Determine the [x, y] coordinate at the center of the cell enclosing the given text.  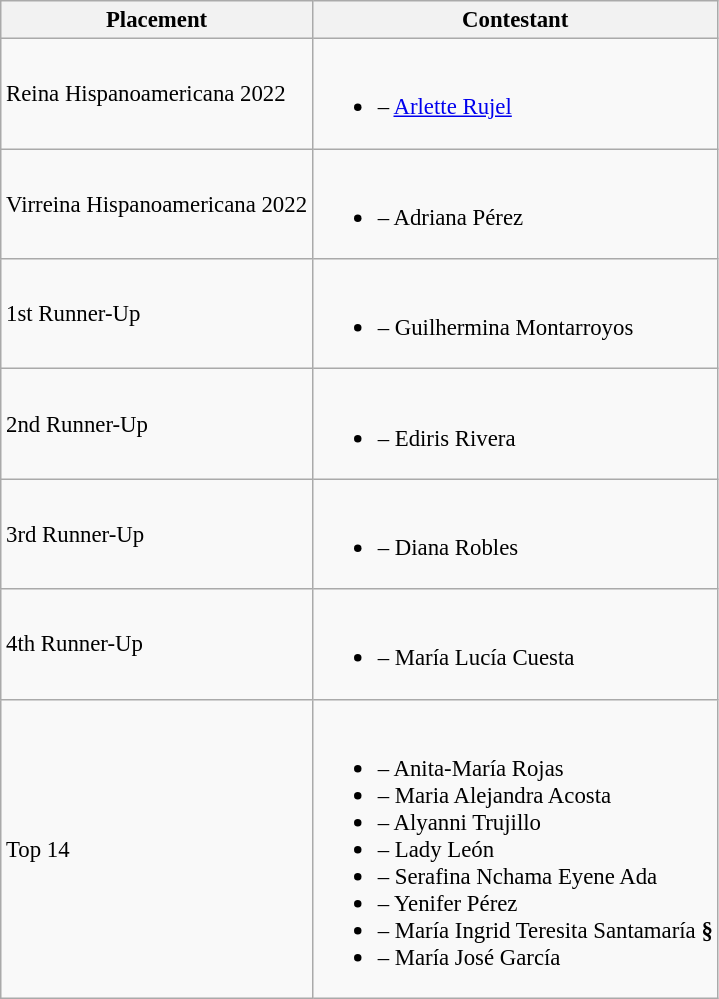
4th Runner-Up [157, 644]
– Arlette Rujel [515, 94]
Placement [157, 20]
Top 14 [157, 848]
1st Runner-Up [157, 314]
Virreina Hispanoamericana 2022 [157, 204]
– Guilhermina Montarroyos [515, 314]
Contestant [515, 20]
2nd Runner-Up [157, 424]
3rd Runner-Up [157, 534]
– Adriana Pérez [515, 204]
– María Lucía Cuesta [515, 644]
Reina Hispanoamericana 2022 [157, 94]
– Diana Robles [515, 534]
– Ediris Rivera [515, 424]
